Return the (x, y) coordinate for the center point of the cell that contains the specified text.  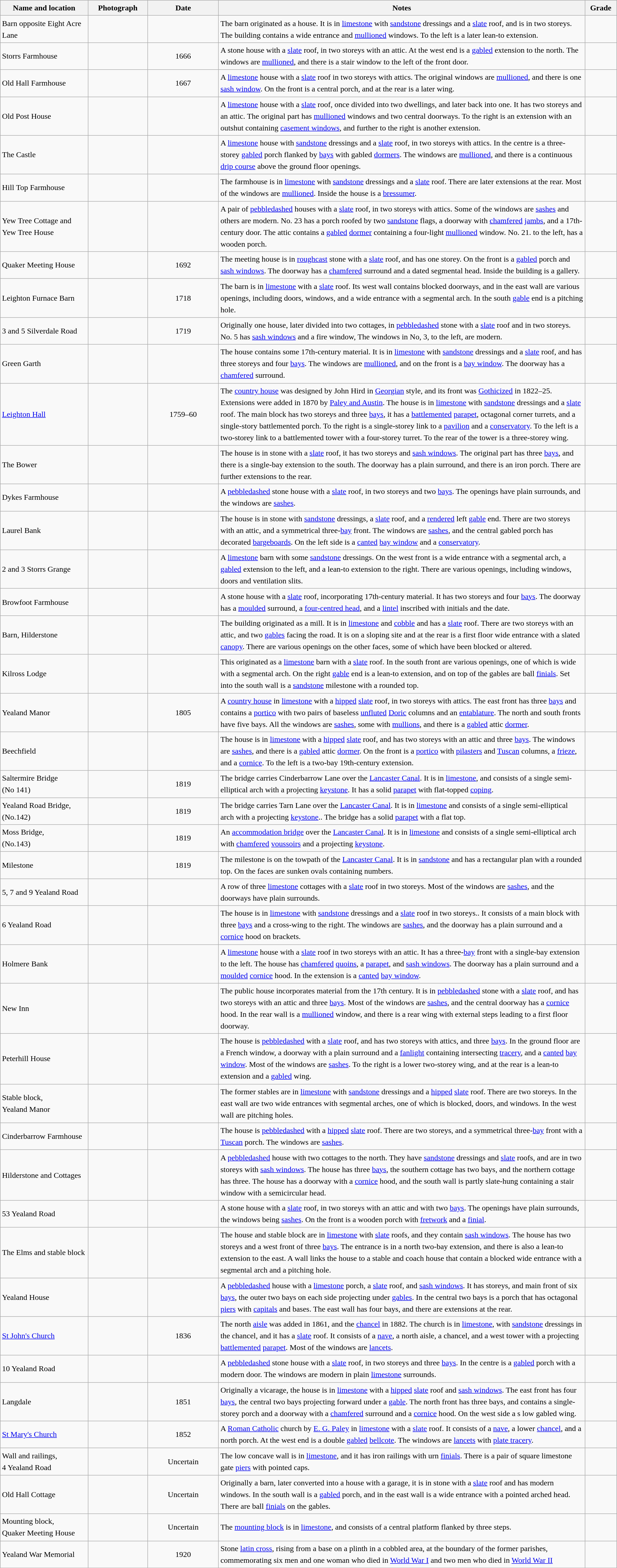
5, 7 and 9 Yealand Road (44, 892)
Green Garth (44, 364)
1851 (183, 1402)
Storrs Farmhouse (44, 56)
Moss Bridge,(No.143) (44, 838)
6 Yealand Road (44, 925)
Leighton Hall (44, 415)
Yealand House (44, 1297)
Cinderbarrow Farmhouse (44, 1136)
The Bower (44, 465)
1920 (183, 1555)
St John's Church (44, 1336)
1667 (183, 83)
A row of three limestone cottages with a slate roof in two storeys. Most of the windows are sashes, and the doorways have plain surrounds. (402, 892)
Yew Tree Cottage and Yew Tree House (44, 226)
The Castle (44, 155)
53 Yealand Road (44, 1214)
Stable block,Yealand Manor (44, 1104)
Laurel Bank (44, 530)
1805 (183, 713)
Peterhill House (44, 1059)
1666 (183, 56)
New Inn (44, 1009)
Old Hall Cottage (44, 1494)
Langdale (44, 1402)
Yealand War Memorial (44, 1555)
1692 (183, 265)
Milestone (44, 865)
1718 (183, 298)
1719 (183, 331)
Holmere Bank (44, 964)
Quaker Meeting House (44, 265)
1759–60 (183, 415)
Hilderstone and Cottages (44, 1175)
The Elms and stable block (44, 1253)
1836 (183, 1336)
2 and 3 Storrs Grange (44, 569)
Barn, Hilderstone (44, 635)
Wall and railings,4 Yealand Road (44, 1462)
Yealand Manor (44, 713)
Date (183, 8)
Grade (601, 8)
Browfoot Farmhouse (44, 602)
Hill Top Farmhouse (44, 187)
Name and location (44, 8)
Leighton Furnace Barn (44, 298)
Dykes Farmhouse (44, 498)
Old Hall Farmhouse (44, 83)
Mounting block,Quaker Meeting House (44, 1527)
A pebbledashed stone house with a slate roof, in two storeys and two bays. The openings have plain surrounds, and the windows are sashes. (402, 498)
Saltermire Bridge(No 141) (44, 784)
The mounting block is in limestone, and consists of a central platform flanked by three steps. (402, 1527)
The low concave wall is in limestone, and it has iron railings with urn finials. There is a pair of square limestone gate piers with pointed caps. (402, 1462)
Kilross Lodge (44, 674)
Notes (402, 8)
Barn opposite Eight Acre Lane (44, 29)
3 and 5 Silverdale Road (44, 331)
Yealand Road Bridge,(No.142) (44, 811)
10 Yealand Road (44, 1369)
Photograph (118, 8)
St Mary's Church (44, 1434)
Beechfield (44, 751)
1852 (183, 1434)
Old Post House (44, 116)
